Extract the [x, y] coordinate from the center of the cell holding the provided text.  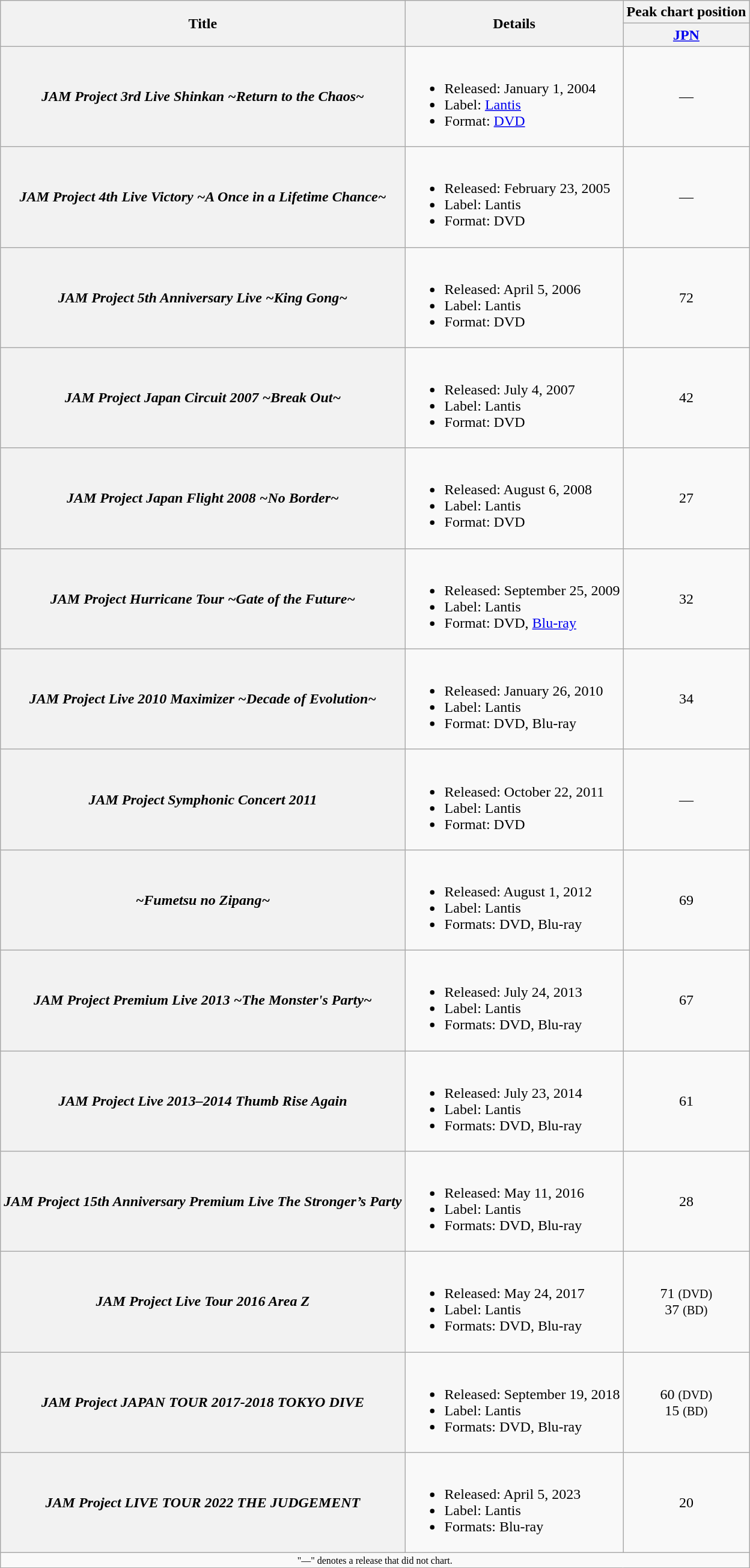
"—" denotes a release that did not chart. [375, 1560]
Released: July 24, 2013Label: LantisFormats: DVD, Blu-ray [514, 1000]
Released: October 22, 2011Label: LantisFormat: DVD [514, 800]
60 (DVD)15 (BD) [686, 1402]
Peak chart position [686, 12]
28 [686, 1201]
61 [686, 1101]
34 [686, 699]
Released: September 25, 2009Label: LantisFormat: DVD, Blu-ray [514, 599]
42 [686, 398]
JAM Project Live 2013–2014 Thumb Rise Again [203, 1101]
Title [203, 23]
69 [686, 899]
27 [686, 498]
JAM Project Japan Flight 2008 ~No Border~ [203, 498]
JAM Project 5th Anniversary Live ~King Gong~ [203, 297]
Released: July 23, 2014Label: LantisFormats: DVD, Blu-ray [514, 1101]
JAM Project Live Tour 2016 Area Z [203, 1302]
JAM Project 15th Anniversary Premium Live The Stronger’s Party [203, 1201]
Released: August 1, 2012Label: LantisFormats: DVD, Blu-ray [514, 899]
Released: May 11, 2016Label: LantisFormats: DVD, Blu-ray [514, 1201]
JAM Project Live 2010 Maximizer ~Decade of Evolution~ [203, 699]
JAM Project LIVE TOUR 2022 THE JUDGEMENT [203, 1503]
JAM Project Hurricane Tour ~Gate of the Future~ [203, 599]
Released: July 4, 2007Label: LantisFormat: DVD [514, 398]
32 [686, 599]
Released: February 23, 2005Label: LantisFormat: DVD [514, 197]
Released: April 5, 2006Label: LantisFormat: DVD [514, 297]
JAM Project 4th Live Victory ~A Once in a Lifetime Chance~ [203, 197]
Details [514, 23]
Released: January 26, 2010Label: LantisFormat: DVD, Blu-ray [514, 699]
JAM Project Premium Live 2013 ~The Monster's Party~ [203, 1000]
Released: April 5, 2023Label: LantisFormats: Blu-ray [514, 1503]
Released: May 24, 2017Label: LantisFormats: DVD, Blu-ray [514, 1302]
72 [686, 297]
JAM Project Japan Circuit 2007 ~Break Out~ [203, 398]
67 [686, 1000]
Released: September 19, 2018Label: LantisFormats: DVD, Blu-ray [514, 1402]
JPN [686, 35]
Released: August 6, 2008Label: LantisFormat: DVD [514, 498]
JAM Project Symphonic Concert 2011 [203, 800]
JAM Project 3rd Live Shinkan ~Return to the Chaos~ [203, 96]
JAM Project JAPAN TOUR 2017-2018 TOKYO DIVE [203, 1402]
~Fumetsu no Zipang~ [203, 899]
20 [686, 1503]
Released: January 1, 2004Label: LantisFormat: DVD [514, 96]
71 (DVD)37 (BD) [686, 1302]
